Return the [X, Y] coordinate for the center point of the cell that contains the specified text.  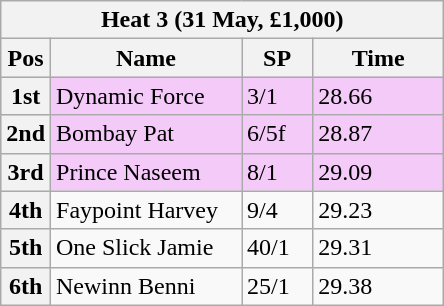
Bombay Pat [146, 134]
8/1 [278, 172]
29.09 [378, 172]
One Slick Jamie [146, 248]
Time [378, 58]
Heat 3 (31 May, £1,000) [222, 20]
3rd [26, 172]
40/1 [278, 248]
9/4 [278, 210]
1st [26, 96]
28.87 [378, 134]
SP [278, 58]
29.31 [378, 248]
Name [146, 58]
29.38 [378, 286]
28.66 [378, 96]
Faypoint Harvey [146, 210]
4th [26, 210]
2nd [26, 134]
25/1 [278, 286]
3/1 [278, 96]
Dynamic Force [146, 96]
6th [26, 286]
6/5f [278, 134]
5th [26, 248]
Newinn Benni [146, 286]
Pos [26, 58]
29.23 [378, 210]
Prince Naseem [146, 172]
